Determine the (X, Y) coordinate at the center of the cell enclosing the given text.  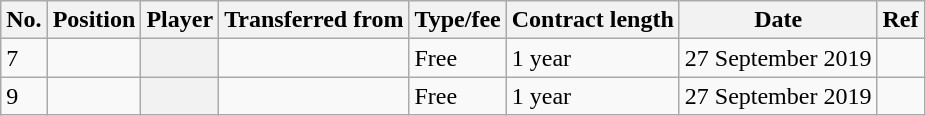
Ref (900, 20)
Type/fee (458, 20)
9 (24, 96)
No. (24, 20)
Transferred from (314, 20)
Position (94, 20)
7 (24, 58)
Contract length (592, 20)
Date (778, 20)
Player (180, 20)
